Return [X, Y] of the center of cell containing provided text 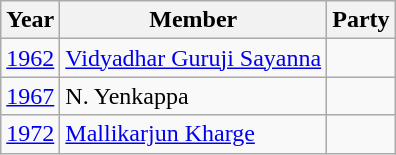
Party [361, 20]
Vidyadhar Guruji Sayanna [194, 58]
Year [30, 20]
1967 [30, 96]
1972 [30, 134]
N. Yenkappa [194, 96]
Mallikarjun Kharge [194, 134]
1962 [30, 58]
Member [194, 20]
